Return the (x, y) coordinate for the center point of the cell that contains the specified text.  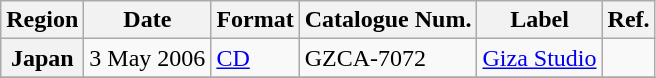
Region (42, 20)
Catalogue Num. (388, 20)
Format (255, 20)
Ref. (628, 20)
3 May 2006 (148, 58)
Giza Studio (540, 58)
Date (148, 20)
Label (540, 20)
Japan (42, 58)
CD (255, 58)
GZCA-7072 (388, 58)
